Find where the given text appears and provide that cell's center as [x, y] coordinate. 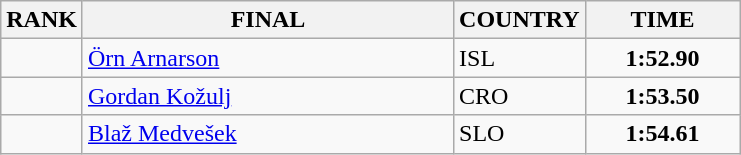
1:54.61 [662, 134]
Blaž Medvešek [268, 134]
COUNTRY [520, 20]
SLO [520, 134]
1:52.90 [662, 58]
TIME [662, 20]
1:53.50 [662, 96]
CRO [520, 96]
Örn Arnarson [268, 58]
FINAL [268, 20]
Gordan Kožulj [268, 96]
ISL [520, 58]
RANK [42, 20]
